Pinpoint the cell where the given text exists, returning its [x, y] midpoint coordinate. 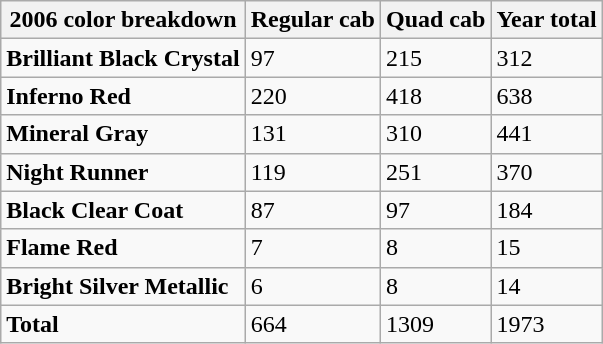
Bright Silver Metallic [123, 286]
664 [312, 324]
220 [312, 96]
251 [435, 172]
184 [546, 210]
Flame Red [123, 248]
14 [546, 286]
7 [312, 248]
Quad cab [435, 20]
15 [546, 248]
1973 [546, 324]
119 [312, 172]
215 [435, 58]
2006 color breakdown [123, 20]
87 [312, 210]
131 [312, 134]
638 [546, 96]
Year total [546, 20]
1309 [435, 324]
Regular cab [312, 20]
Total [123, 324]
Night Runner [123, 172]
Mineral Gray [123, 134]
6 [312, 286]
312 [546, 58]
418 [435, 96]
370 [546, 172]
Inferno Red [123, 96]
Black Clear Coat [123, 210]
310 [435, 134]
441 [546, 134]
Brilliant Black Crystal [123, 58]
